Provide the (x, y) coordinate of the cell's center where the given text is located.  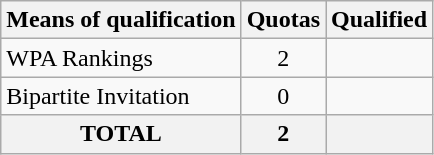
0 (283, 96)
Quotas (283, 20)
Bipartite Invitation (121, 96)
WPA Rankings (121, 58)
TOTAL (121, 134)
Means of qualification (121, 20)
Qualified (380, 20)
